Capture the cell that displays the provided text and extract its [X, Y] central coordinate. 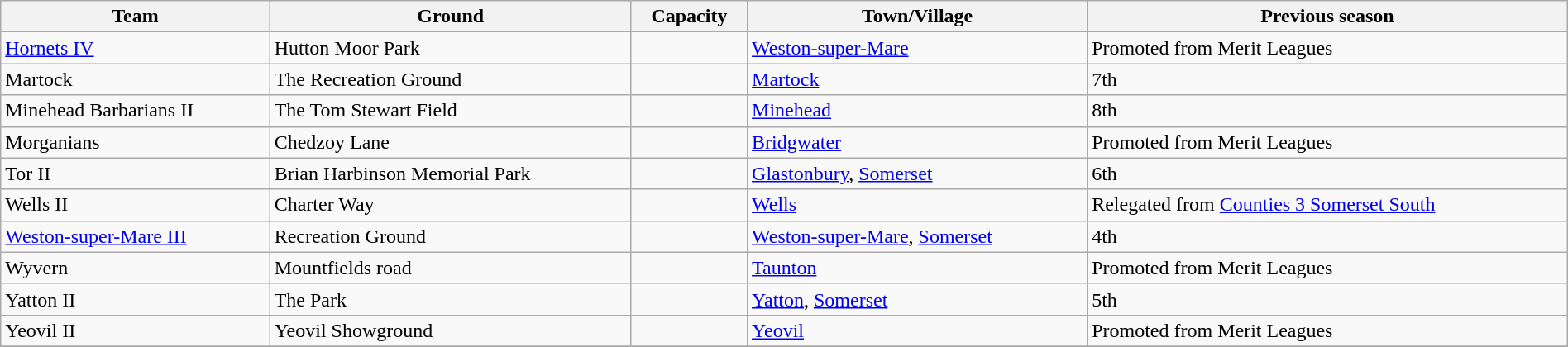
4th [1328, 236]
Hutton Moor Park [450, 48]
The Recreation Ground [450, 79]
The Park [450, 299]
Weston-super-Mare, Somerset [918, 236]
Wells [918, 205]
Yeovil [918, 330]
Glastonbury, Somerset [918, 173]
Wells II [136, 205]
Charter Way [450, 205]
Previous season [1328, 17]
Minehead [918, 111]
Tor II [136, 173]
5th [1328, 299]
Morganians [136, 142]
Yatton, Somerset [918, 299]
Yatton II [136, 299]
Ground [450, 17]
Weston-super-Mare III [136, 236]
Hornets IV [136, 48]
Taunton [918, 268]
8th [1328, 111]
The Tom Stewart Field [450, 111]
Brian Harbinson Memorial Park [450, 173]
Relegated from Counties 3 Somerset South [1328, 205]
Town/Village [918, 17]
Yeovil II [136, 330]
Chedzoy Lane [450, 142]
6th [1328, 173]
Capacity [689, 17]
Recreation Ground [450, 236]
Bridgwater [918, 142]
7th [1328, 79]
Yeovil Showground [450, 330]
Team [136, 17]
Minehead Barbarians II [136, 111]
Mountfields road [450, 268]
Weston-super-Mare [918, 48]
Wyvern [136, 268]
